Output the [x, y] coordinate of the center of the cell containing the given text.  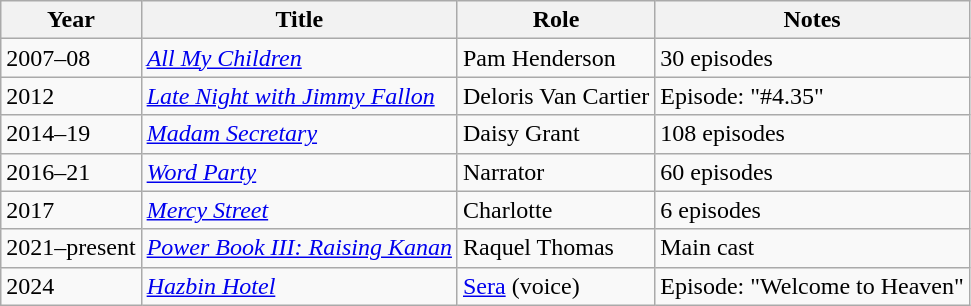
Deloris Van Cartier [556, 96]
60 episodes [812, 172]
Hazbin Hotel [299, 286]
All My Children [299, 58]
2012 [71, 96]
108 episodes [812, 134]
2017 [71, 210]
Madam Secretary [299, 134]
Late Night with Jimmy Fallon [299, 96]
Narrator [556, 172]
6 episodes [812, 210]
Charlotte [556, 210]
2021–present [71, 248]
Sera (voice) [556, 286]
Power Book III: Raising Kanan [299, 248]
2014–19 [71, 134]
30 episodes [812, 58]
Pam Henderson [556, 58]
2016–21 [71, 172]
Daisy Grant [556, 134]
2007–08 [71, 58]
Role [556, 20]
2024 [71, 286]
Title [299, 20]
Episode: "#4.35" [812, 96]
Mercy Street [299, 210]
Word Party [299, 172]
Main cast [812, 248]
Notes [812, 20]
Year [71, 20]
Episode: "Welcome to Heaven" [812, 286]
Raquel Thomas [556, 248]
